From the cell containing the given text, extract its center point as (x, y) coordinate. 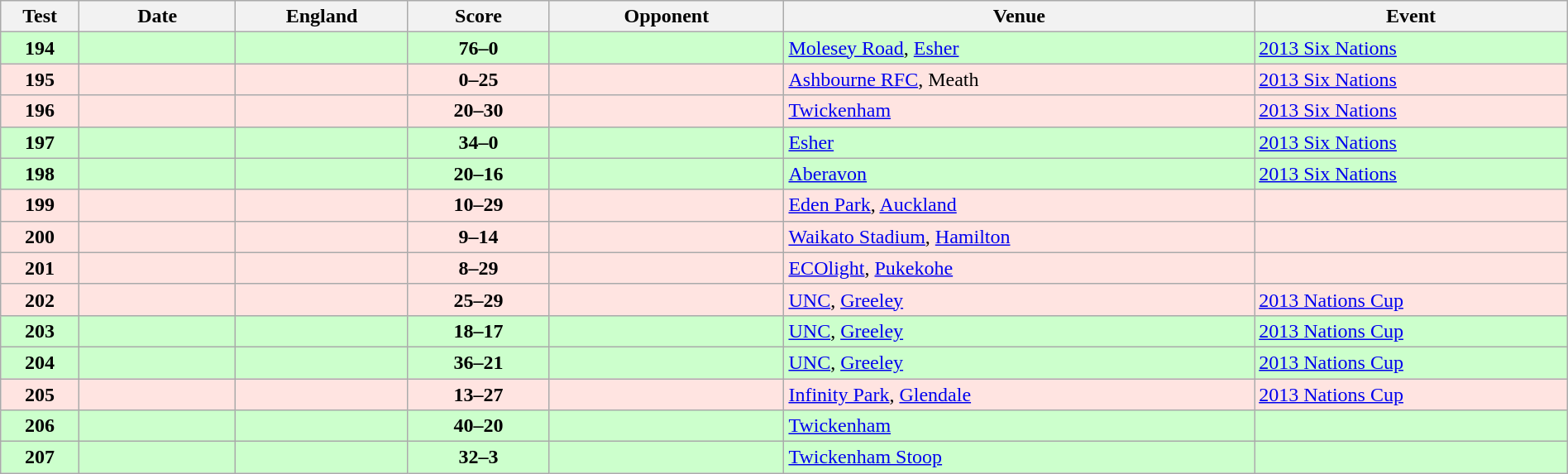
34–0 (478, 142)
Waikato Stadium, Hamilton (1019, 237)
25–29 (478, 299)
Test (40, 17)
207 (40, 457)
Ashbourne RFC, Meath (1019, 79)
200 (40, 237)
196 (40, 111)
20–30 (478, 111)
201 (40, 268)
ECOlight, Pukekohe (1019, 268)
40–20 (478, 426)
18–17 (478, 331)
Molesey Road, Esher (1019, 48)
Venue (1019, 17)
Opponent (667, 17)
10–29 (478, 205)
202 (40, 299)
Infinity Park, Glendale (1019, 395)
England (322, 17)
Eden Park, Auckland (1019, 205)
Aberavon (1019, 174)
199 (40, 205)
32–3 (478, 457)
0–25 (478, 79)
204 (40, 362)
9–14 (478, 237)
205 (40, 395)
76–0 (478, 48)
13–27 (478, 395)
Twickenham Stoop (1019, 457)
Event (1411, 17)
197 (40, 142)
206 (40, 426)
8–29 (478, 268)
194 (40, 48)
Score (478, 17)
203 (40, 331)
195 (40, 79)
198 (40, 174)
20–16 (478, 174)
Esher (1019, 142)
Date (157, 17)
36–21 (478, 362)
